Scan for the cell matching the given text and deliver its [x, y] coordinate at center. 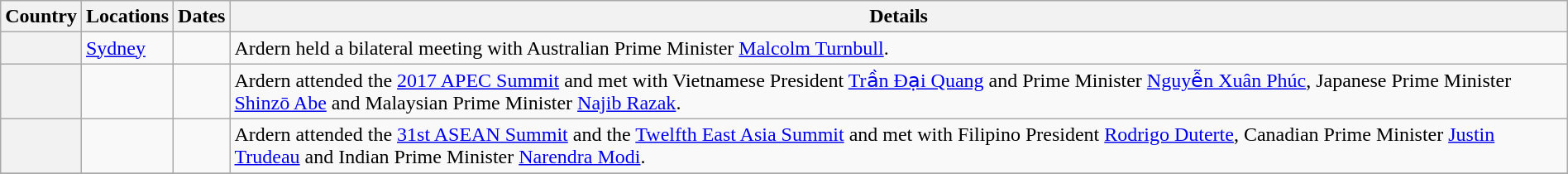
Locations [127, 17]
Sydney [127, 48]
Details [898, 17]
Country [41, 17]
Dates [202, 17]
Ardern held a bilateral meeting with Australian Prime Minister Malcolm Turnbull. [898, 48]
